Determine the [X, Y] coordinate at the center of the cell enclosing the given text.  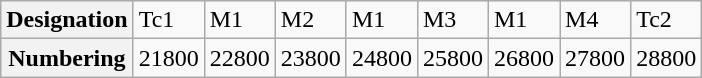
26800 [524, 58]
25800 [452, 58]
Tc2 [666, 20]
Numbering [67, 58]
27800 [596, 58]
22800 [240, 58]
28800 [666, 58]
24800 [382, 58]
M3 [452, 20]
21800 [168, 58]
23800 [310, 58]
Tc1 [168, 20]
Designation [67, 20]
M4 [596, 20]
M2 [310, 20]
